Find where the given text appears and provide that cell's center as (X, Y) coordinate. 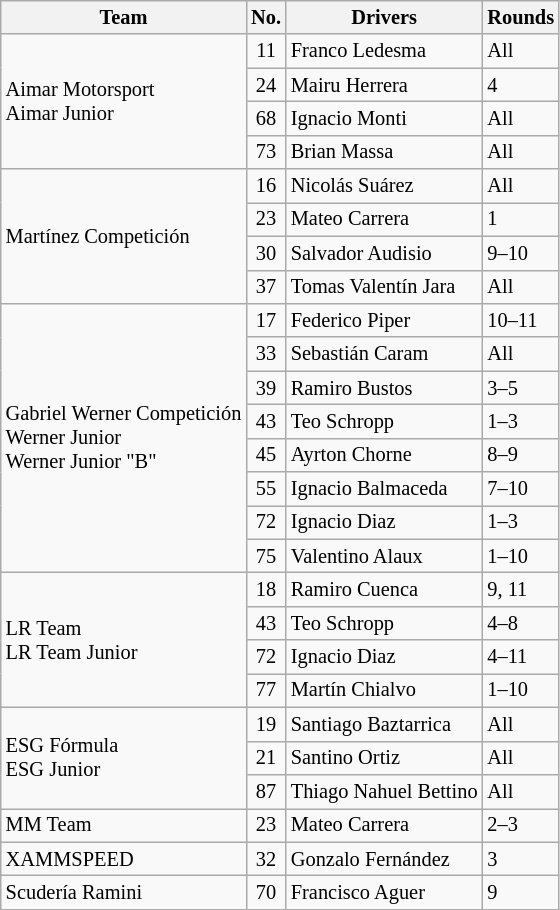
8–9 (520, 455)
Thiago Nahuel Bettino (384, 791)
3–5 (520, 388)
Sebastián Caram (384, 354)
Nicolás Suárez (384, 186)
30 (266, 253)
70 (266, 892)
77 (266, 690)
11 (266, 51)
9–10 (520, 253)
45 (266, 455)
75 (266, 556)
2–3 (520, 825)
32 (266, 859)
Santino Ortiz (384, 758)
4–8 (520, 623)
39 (266, 388)
3 (520, 859)
Tomas Valentín Jara (384, 287)
24 (266, 85)
7–10 (520, 489)
Ramiro Bustos (384, 388)
Francisco Aguer (384, 892)
Gabriel Werner CompeticiónWerner JuniorWerner Junior "B" (124, 438)
55 (266, 489)
Martínez Competición (124, 236)
1 (520, 219)
Valentino Alaux (384, 556)
19 (266, 724)
Ayrton Chorne (384, 455)
9, 11 (520, 589)
9 (520, 892)
Gonzalo Fernández (384, 859)
73 (266, 152)
LR TeamLR Team Junior (124, 640)
Federico Piper (384, 320)
37 (266, 287)
No. (266, 17)
Ignacio Balmaceda (384, 489)
XAMMSPEED (124, 859)
68 (266, 118)
33 (266, 354)
18 (266, 589)
87 (266, 791)
4 (520, 85)
Martín Chialvo (384, 690)
Team (124, 17)
Santiago Baztarrica (384, 724)
10–11 (520, 320)
4–11 (520, 657)
Brian Massa (384, 152)
Aimar MotorsportAimar Junior (124, 102)
21 (266, 758)
Ignacio Monti (384, 118)
Ramiro Cuenca (384, 589)
Scudería Ramini (124, 892)
16 (266, 186)
Salvador Audisio (384, 253)
Franco Ledesma (384, 51)
Rounds (520, 17)
17 (266, 320)
ESG FórmulaESG Junior (124, 758)
MM Team (124, 825)
Mairu Herrera (384, 85)
Drivers (384, 17)
